Return (x, y) of the center of cell containing provided text 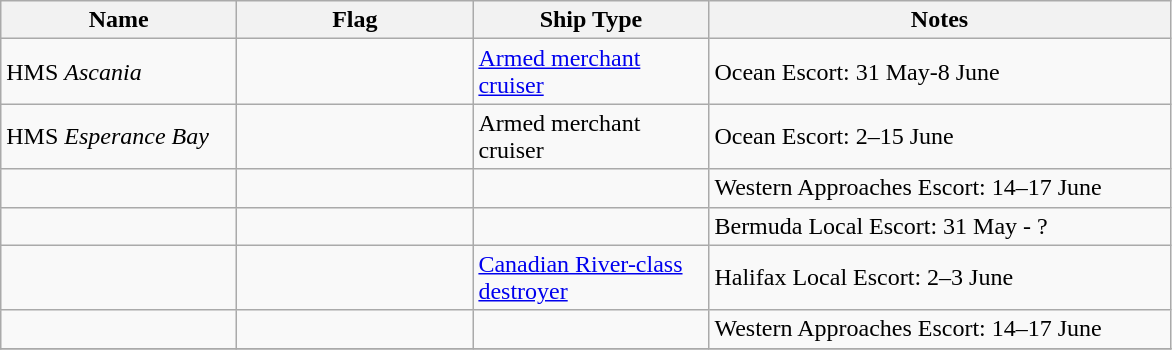
Bermuda Local Escort: 31 May - ? (940, 226)
Halifax Local Escort: 2–3 June (940, 278)
Ocean Escort: 2–15 June (940, 136)
Canadian River-class destroyer (591, 278)
HMS Ascania (119, 72)
Ocean Escort: 31 May-8 June (940, 72)
Notes (940, 20)
HMS Esperance Bay (119, 136)
Ship Type (591, 20)
Flag (355, 20)
Name (119, 20)
